From the cell containing the given text, extract its center point as [x, y] coordinate. 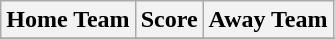
Home Team [68, 20]
Away Team [268, 20]
Score [169, 20]
